Provide the (x, y) coordinate of the cell's center where the given text is located.  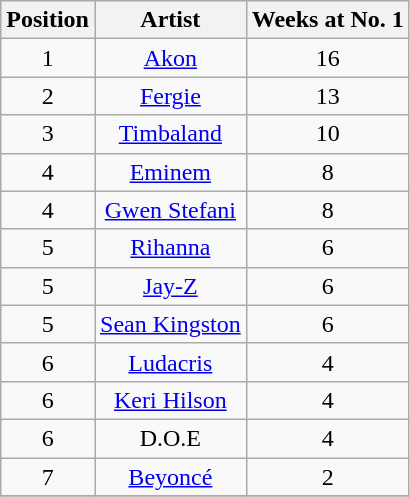
Artist (170, 20)
Ludacris (170, 362)
1 (48, 58)
7 (48, 477)
Sean Kingston (170, 324)
16 (328, 58)
Weeks at No. 1 (328, 20)
Keri Hilson (170, 400)
Fergie (170, 96)
Jay-Z (170, 286)
Timbaland (170, 134)
Eminem (170, 172)
3 (48, 134)
Akon (170, 58)
10 (328, 134)
Beyoncé (170, 477)
Position (48, 20)
D.O.E (170, 438)
Gwen Stefani (170, 210)
Rihanna (170, 248)
13 (328, 96)
